For the text-containing cell, return its midpoint in (X, Y) coordinate format. 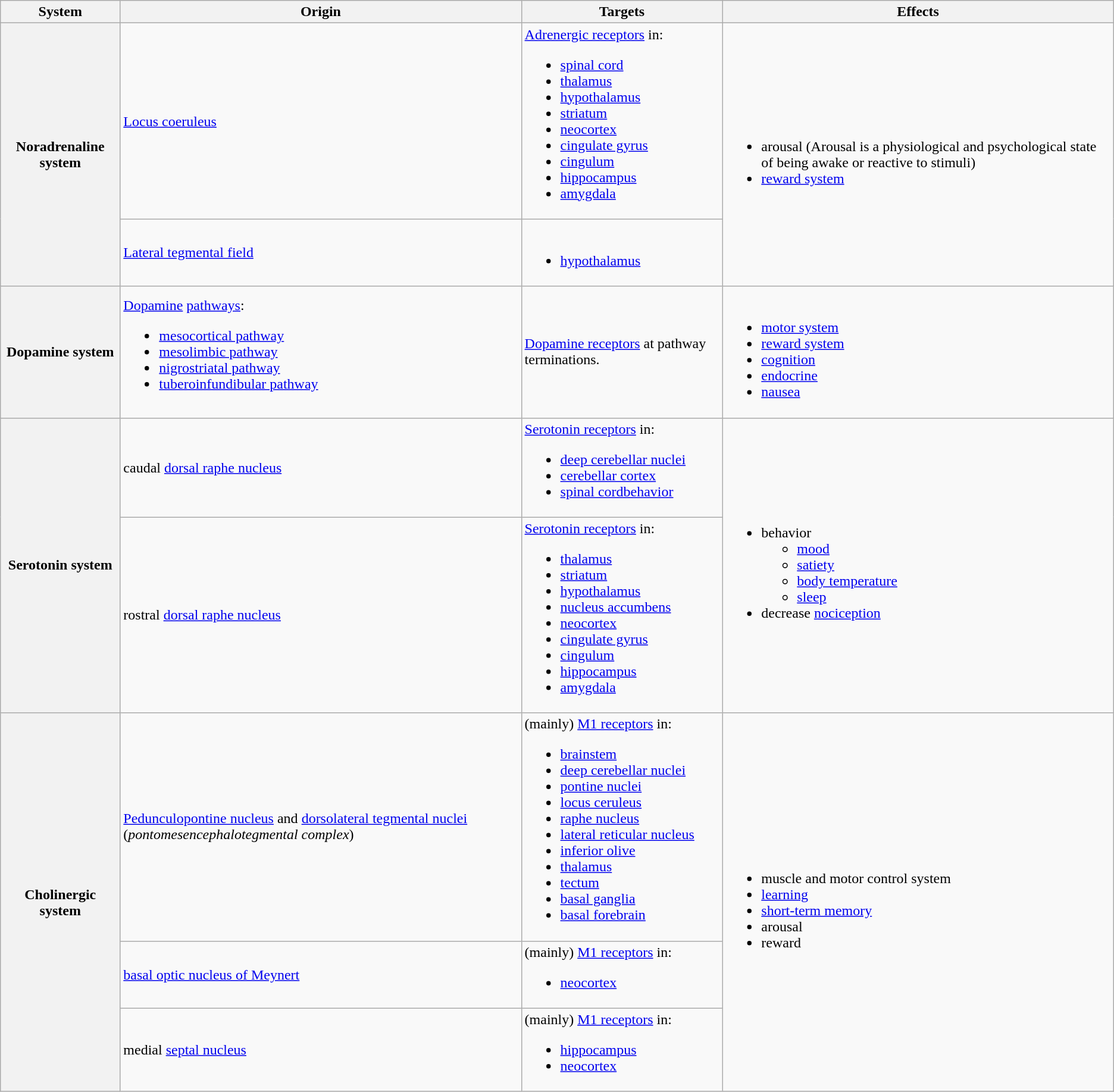
Targets (622, 12)
Serotonin receptors in:deep cerebellar nucleicerebellar cortexspinal cordbehavior (622, 468)
arousal (Arousal is a physiological and psychological state of being awake or reactive to stimuli)reward system (918, 155)
(mainly) M1 receptors in:neocortex (622, 975)
behaviormoodsatietybody temperaturesleepdecrease nociception (918, 565)
(mainly) M1 receptors in:hippocampusneocortex (622, 1050)
Lateral tegmental field (321, 252)
rostral dorsal raphe nucleus (321, 615)
Pedunculopontine nucleus and dorsolateral tegmental nuclei (pontomesencephalotegmental complex) (321, 827)
Dopamine system (61, 352)
Locus coeruleus (321, 121)
Origin (321, 12)
System (61, 12)
Effects (918, 12)
Adrenergic receptors in:spinal cordthalamushypothalamusstriatumneocortexcingulate gyruscingulumhippocampusamygdala (622, 121)
Noradrenaline system (61, 155)
Serotonin receptors in:thalamusstriatumhypothalamusnucleus accumbensneocortexcingulate gyruscingulumhippocampusamygdala (622, 615)
motor systemreward systemcognitionendocrinenausea (918, 352)
basal optic nucleus of Meynert (321, 975)
Dopamine receptors at pathway terminations. (622, 352)
Cholinergic system (61, 902)
Dopamine pathways:mesocortical pathwaymesolimbic pathwaynigrostriatal pathwaytuberoinfundibular pathway (321, 352)
hypothalamus (622, 252)
Serotonin system (61, 565)
medial septal nucleus (321, 1050)
caudal dorsal raphe nucleus (321, 468)
muscle and motor control systemlearningshort-term memoryarousalreward (918, 902)
